Find where the given text appears and provide that cell's center as [X, Y] coordinate. 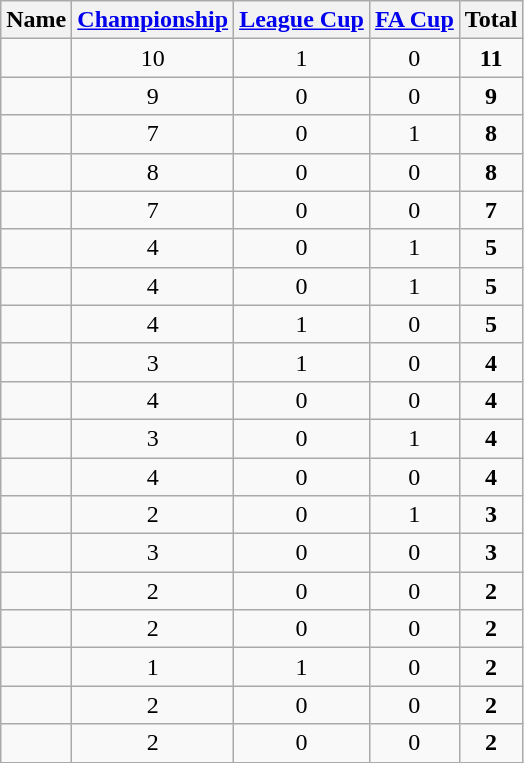
Name [36, 20]
Total [491, 20]
Championship [153, 20]
10 [153, 58]
League Cup [302, 20]
11 [491, 58]
FA Cup [414, 20]
